Return [x, y] of the center of cell containing provided text 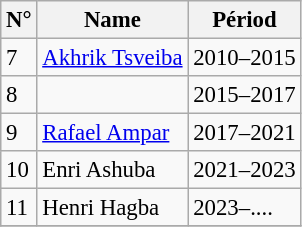
Name [112, 20]
N° [19, 20]
8 [19, 95]
2023–.... [244, 208]
Périod [244, 20]
Rafael Ampar [112, 133]
Akhrik Tsveiba [112, 58]
10 [19, 170]
2017–2021 [244, 133]
2010–2015 [244, 58]
2021–2023 [244, 170]
Henri Hagba [112, 208]
Enri Ashuba [112, 170]
2015–2017 [244, 95]
7 [19, 58]
11 [19, 208]
9 [19, 133]
